Locate the cell with the specified text and output its (X, Y) center coordinate. 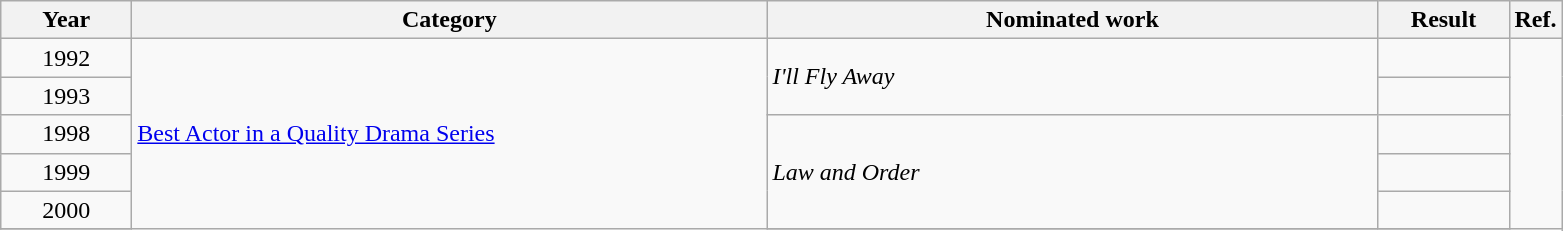
1992 (66, 58)
Category (450, 20)
Best Actor in a Quality Drama Series (450, 134)
2000 (66, 210)
Result (1444, 20)
Nominated work (1072, 20)
I'll Fly Away (1072, 77)
1999 (66, 172)
Year (66, 20)
1993 (66, 96)
Ref. (1536, 20)
Law and Order (1072, 172)
1998 (66, 134)
